Pinpoint the cell where the given text exists, returning its [x, y] midpoint coordinate. 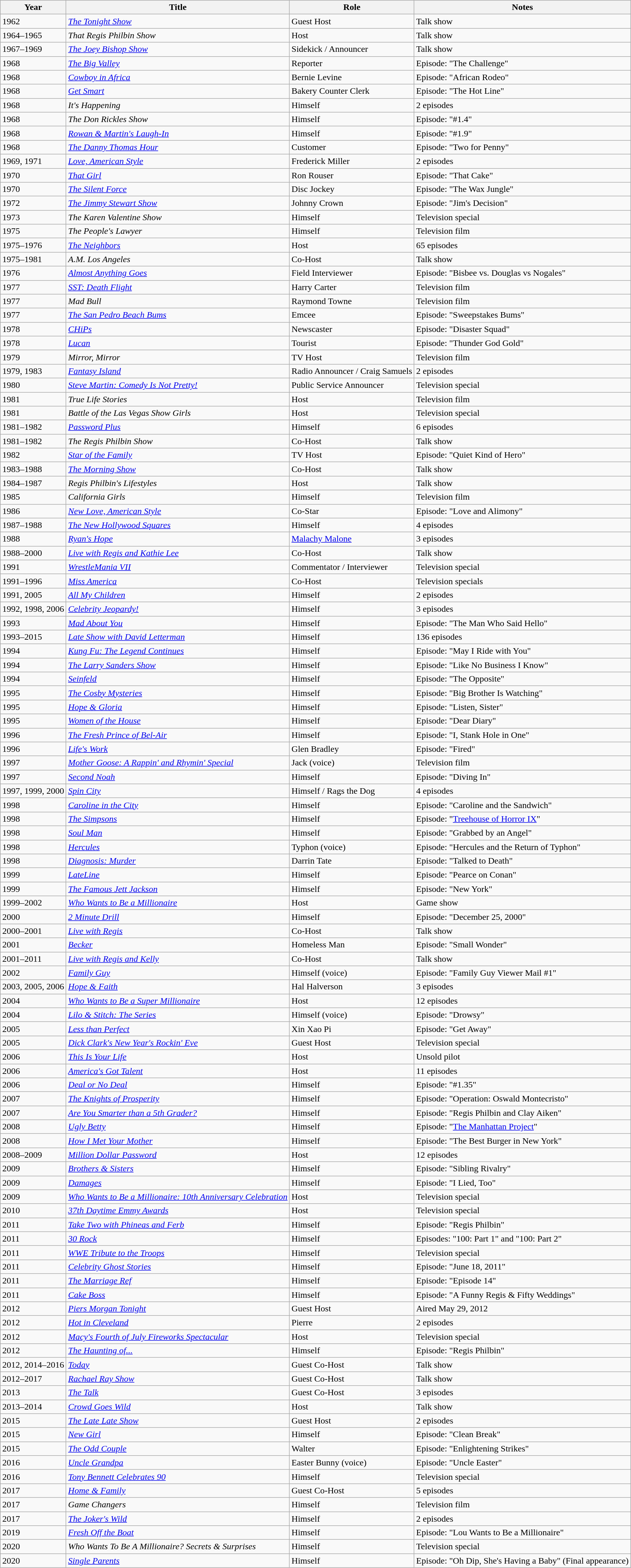
Bernie Levine [352, 77]
The Simpsons [178, 819]
Battle of the Las Vegas Show Girls [178, 413]
The Karen Valentine Show [178, 217]
1999–2002 [33, 903]
1973 [33, 217]
Episode: "Like No Business I Know" [522, 665]
2012–2017 [33, 1379]
Single Parents [178, 1561]
CHiPs [178, 329]
The Regis Philbin Show [178, 441]
California Girls [178, 497]
Episode: "I, Stank Hole in One" [522, 735]
Diagnosis: Murder [178, 861]
Customer [352, 147]
Episode: "May I Ride with You" [522, 651]
How I Met Your Mother [178, 1141]
Uncle Grandpa [178, 1462]
Episode: "Treehouse of Horror IX" [522, 819]
Brothers & Sisters [178, 1169]
Rachael Ray Show [178, 1379]
Commentator / Interviewer [352, 567]
Year [33, 7]
Fantasy Island [178, 371]
Episode: "Quiet Kind of Hero" [522, 455]
The Joey Bishop Show [178, 49]
1997, 1999, 2000 [33, 791]
Hercules [178, 847]
1991 [33, 567]
Kung Fu: The Legend Continues [178, 651]
Lilo & Stitch: The Series [178, 1015]
The San Pedro Beach Bums [178, 315]
Notes [522, 7]
Miss America [178, 581]
New Love, American Style [178, 511]
Ugly Betty [178, 1127]
Episode: "New York" [522, 889]
Field Interviewer [352, 273]
Take Two with Phineas and Ferb [178, 1225]
Easter Bunny (voice) [352, 1462]
Co-Star [352, 511]
All My Children [178, 595]
The Famous Jett Jackson [178, 889]
The Late Late Show [178, 1421]
LateLine [178, 875]
Spin City [178, 791]
2001 [33, 945]
Title [178, 7]
Episode: "June 18, 2011" [522, 1267]
1986 [33, 511]
Episode: "The Best Burger in New York" [522, 1141]
Episode: "Disaster Squad" [522, 329]
Episode: "Clean Break" [522, 1435]
Tony Bennett Celebrates 90 [178, 1476]
The Don Rickles Show [178, 119]
Role [352, 7]
Million Dollar Password [178, 1155]
Bakery Counter Clerk [352, 91]
2000 [33, 917]
Cowboy in Africa [178, 77]
Episode: "African Rodeo" [522, 77]
Almost Anything Goes [178, 273]
1985 [33, 497]
Mad About You [178, 623]
Episode: "Sweepstakes Bums" [522, 315]
Tourist [352, 343]
The People's Lawyer [178, 231]
1972 [33, 203]
2002 [33, 973]
65 episodes [522, 245]
The Neighbors [178, 245]
Episode: "Pearce on Conan" [522, 875]
Episode: "Listen, Sister" [522, 707]
Fresh Off the Boat [178, 1533]
Episode: "Two for Penny" [522, 147]
1976 [33, 273]
Mirror, Mirror [178, 357]
Who Wants to Be a Super Millionaire [178, 1001]
Raymond Towne [352, 301]
True Life Stories [178, 399]
Today [178, 1365]
Typhon (voice) [352, 847]
The New Hollywood Squares [178, 525]
The Silent Force [178, 189]
Episode: "Big Brother Is Watching" [522, 693]
Sidekick / Announcer [352, 49]
Family Guy [178, 973]
Episode: "The Manhattan Project" [522, 1127]
Episode: "The Man Who Said Hello" [522, 623]
1969, 1971 [33, 161]
Darrin Tate [352, 861]
Unsold pilot [522, 1057]
Password Plus [178, 427]
Episode: "Uncle Easter" [522, 1462]
Second Noah [178, 777]
Who Wants To Be A Millionaire? Secrets & Surprises [178, 1547]
The Knights of Prosperity [178, 1099]
Episode: "#1.4" [522, 119]
Episode: "The Wax Jungle" [522, 189]
Episode: "The Hot Line" [522, 91]
2008–2009 [33, 1155]
2019 [33, 1533]
The Big Valley [178, 63]
Late Show with David Letterman [178, 637]
5 episodes [522, 1490]
Episode: "Jim's Decision" [522, 203]
Xin Xao Pi [352, 1029]
Homeless Man [352, 945]
It's Happening [178, 105]
Game Changers [178, 1504]
Hope & Faith [178, 987]
Episode: "#1.9" [522, 133]
Episode: "The Opposite" [522, 679]
Piers Morgan Tonight [178, 1309]
1975 [33, 231]
Pierre [352, 1323]
That Girl [178, 175]
Himself / Rags the Dog [352, 791]
136 episodes [522, 637]
Walter [352, 1449]
Johnny Crown [352, 203]
1988–2000 [33, 553]
WrestleMania VII [178, 567]
1993 [33, 623]
2013–2014 [33, 1407]
The Morning Show [178, 469]
Episode: "Enlightening Strikes" [522, 1449]
30 Rock [178, 1239]
1991, 2005 [33, 595]
Television specials [522, 581]
Radio Announcer / Craig Samuels [352, 371]
Episode: "Drowsy" [522, 1015]
Steve Martin: Comedy Is Not Pretty! [178, 385]
2010 [33, 1211]
1988 [33, 539]
Who Wants to Be a Millionaire: 10th Anniversary Celebration [178, 1197]
Get Smart [178, 91]
Regis Philbin's Lifestyles [178, 483]
Hope & Gloria [178, 707]
Lucan [178, 343]
Episode: "Lou Wants to Be a Millionaire" [522, 1533]
Damages [178, 1183]
SST: Death Flight [178, 287]
The Haunting of... [178, 1351]
The Fresh Prince of Bel-Air [178, 735]
Episode: "Caroline and the Sandwich" [522, 805]
Ron Rouser [352, 175]
Episode: "December 25, 2000" [522, 917]
1967–1969 [33, 49]
Harry Carter [352, 287]
1991–1996 [33, 581]
Celebrity Jeopardy! [178, 609]
Celebrity Ghost Stories [178, 1267]
Dick Clark's New Year's Rockin' Eve [178, 1043]
Episode: "Oh Dip, She's Having a Baby" (Final appearance) [522, 1561]
Game show [522, 903]
Rowan & Martin's Laugh-In [178, 133]
Episode: "#1.35" [522, 1085]
Episode: "I Lied, Too" [522, 1183]
Hal Halverson [352, 987]
Episode: "Family Guy Viewer Mail #1" [522, 973]
Less than Perfect [178, 1029]
1964–1965 [33, 35]
New Girl [178, 1435]
Who Wants to Be a Millionaire [178, 903]
2012, 2014–2016 [33, 1365]
Women of the House [178, 721]
Star of the Family [178, 455]
6 episodes [522, 427]
Episode: "Small Wonder" [522, 945]
Episode: "Episode 14" [522, 1281]
Episode: "Operation: Oswald Montecristo" [522, 1099]
Frederick Miller [352, 161]
37th Daytime Emmy Awards [178, 1211]
Crowd Goes Wild [178, 1407]
Becker [178, 945]
1982 [33, 455]
Hot in Cleveland [178, 1323]
Love, American Style [178, 161]
Live with Regis [178, 931]
Live with Regis and Kathie Lee [178, 553]
1979 [33, 357]
The Odd Couple [178, 1449]
Jack (voice) [352, 763]
Episode: "Love and Alimony" [522, 511]
Episode: "Fired" [522, 749]
Episode: "Dear Diary" [522, 721]
Episode: "Get Away" [522, 1029]
1993–2015 [33, 637]
1980 [33, 385]
Seinfeld [178, 679]
Soul Man [178, 833]
1987–1988 [33, 525]
1962 [33, 21]
Public Service Announcer [352, 385]
Are You Smarter than a 5th Grader? [178, 1113]
Macy's Fourth of July Fireworks Spectacular [178, 1337]
Glen Bradley [352, 749]
Aired May 29, 2012 [522, 1309]
Episode: "Talked to Death" [522, 861]
2 Minute Drill [178, 917]
2003, 2005, 2006 [33, 987]
Newscaster [352, 329]
Reporter [352, 63]
The Jimmy Stewart Show [178, 203]
The Joker's Wild [178, 1519]
1992, 1998, 2006 [33, 609]
Live with Regis and Kelly [178, 959]
Ryan's Hope [178, 539]
1983–1988 [33, 469]
Episode: "Grabbed by an Angel" [522, 833]
1975–1981 [33, 259]
2001–2011 [33, 959]
2000–2001 [33, 931]
The Danny Thomas Hour [178, 147]
Episode: "Hercules and the Return of Typhon" [522, 847]
Episodes: "100: Part 1" and "100: Part 2" [522, 1239]
Emcee [352, 315]
The Cosby Mysteries [178, 693]
Caroline in the City [178, 805]
Episode: "Bisbee vs. Douglas vs Nogales" [522, 273]
WWE Tribute to the Troops [178, 1253]
Disc Jockey [352, 189]
Episode: "Diving In" [522, 777]
1984–1987 [33, 483]
Life's Work [178, 749]
Deal or No Deal [178, 1085]
The Larry Sanders Show [178, 665]
Malachy Malone [352, 539]
Episode: "Regis Philbin and Clay Aiken" [522, 1113]
The Tonight Show [178, 21]
A.M. Los Angeles [178, 259]
Episode: "A Funny Regis & Fifty Weddings" [522, 1294]
11 episodes [522, 1071]
America's Got Talent [178, 1071]
The Marriage Ref [178, 1281]
1975–1976 [33, 245]
Episode: "The Challenge" [522, 63]
Episode: "That Cake" [522, 175]
Cake Boss [178, 1294]
Episode: "Sibling Rivalry" [522, 1169]
1979, 1983 [33, 371]
This Is Your Life [178, 1057]
Episode: "Thunder God Gold" [522, 343]
That Regis Philbin Show [178, 35]
Mother Goose: A Rappin' and Rhymin' Special [178, 763]
2013 [33, 1393]
The Talk [178, 1393]
Mad Bull [178, 301]
Home & Family [178, 1490]
